Scan for the cell matching the given text and deliver its [X, Y] coordinate at center. 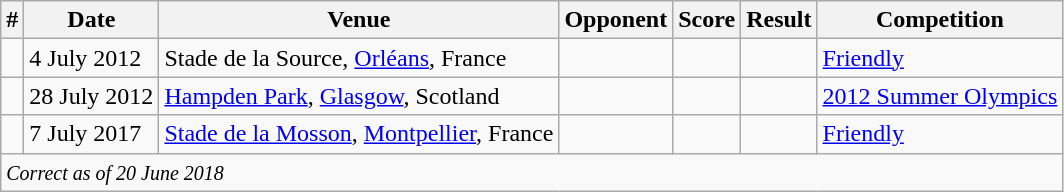
Score [707, 20]
Opponent [616, 20]
# [12, 20]
Stade de la Source, Orléans, France [359, 58]
Stade de la Mosson, Montpellier, France [359, 134]
Competition [940, 20]
Correct as of 20 June 2018 [532, 172]
28 July 2012 [92, 96]
Hampden Park, Glasgow, Scotland [359, 96]
Date [92, 20]
7 July 2017 [92, 134]
Result [779, 20]
2012 Summer Olympics [940, 96]
4 July 2012 [92, 58]
Venue [359, 20]
